Identify which cell holds the provided text, then report its [x, y] central coordinate. 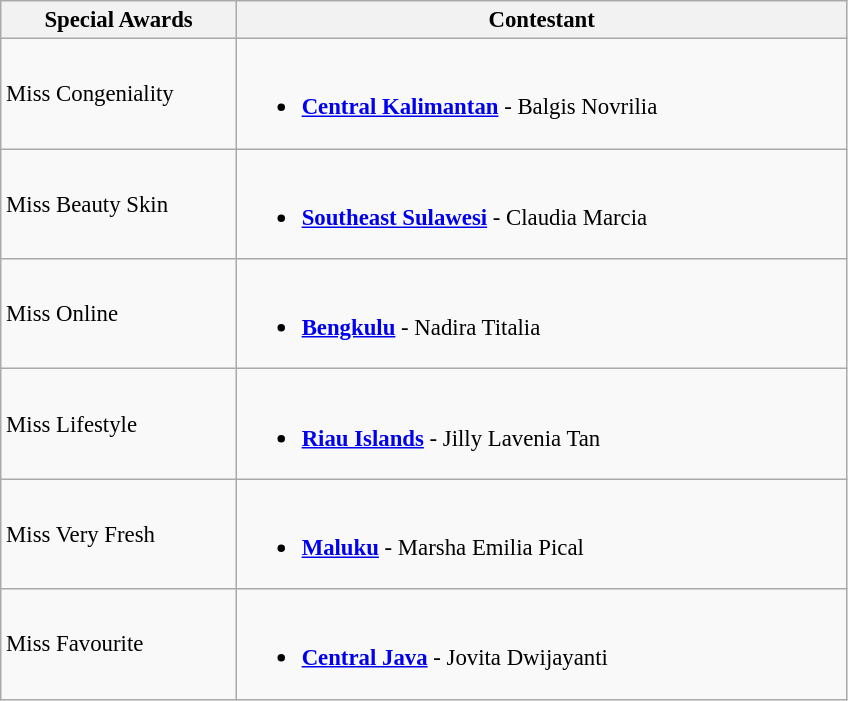
Miss Favourite [119, 644]
Miss Congeniality [119, 94]
Southeast Sulawesi - Claudia Marcia [542, 204]
Miss Online [119, 314]
Special Awards [119, 20]
Maluku - Marsha Emilia Pical [542, 534]
Riau Islands - Jilly Lavenia Tan [542, 424]
Central Kalimantan - Balgis Novrilia [542, 94]
Miss Beauty Skin [119, 204]
Contestant [542, 20]
Miss Very Fresh [119, 534]
Central Java - Jovita Dwijayanti [542, 644]
Bengkulu - Nadira Titalia [542, 314]
Miss Lifestyle [119, 424]
